Identify which cell holds the provided text, then report its [x, y] central coordinate. 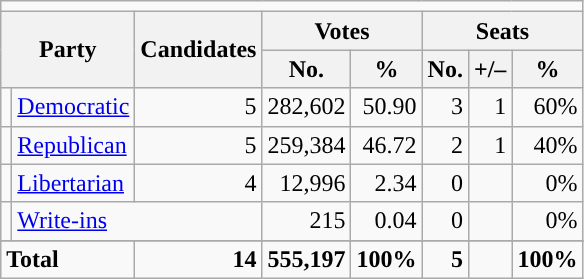
Libertarian [74, 183]
2.34 [386, 183]
Candidates [198, 50]
+/– [490, 69]
215 [306, 221]
4 [198, 183]
46.72 [386, 145]
Total [68, 259]
2 [445, 145]
282,602 [306, 107]
60% [548, 107]
40% [548, 145]
12,996 [306, 183]
Party [68, 50]
14 [198, 259]
50.90 [386, 107]
Votes [342, 31]
Write-ins [137, 221]
Democratic [74, 107]
0.04 [386, 221]
555,197 [306, 259]
259,384 [306, 145]
3 [445, 107]
Republican [74, 145]
Seats [502, 31]
